Return the (X, Y) coordinate for the center point of the cell that contains the specified text.  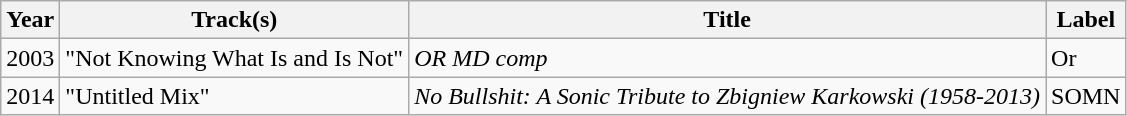
OR MD comp (728, 58)
Track(s) (234, 20)
Title (728, 20)
2003 (30, 58)
Label (1086, 20)
Year (30, 20)
Or (1086, 58)
"Untitled Mix" (234, 96)
2014 (30, 96)
"Not Knowing What Is and Is Not" (234, 58)
SOMN (1086, 96)
No Bullshit: A Sonic Tribute to Zbigniew Karkowski (1958-2013) (728, 96)
